Detect which cell encompasses the target text, then output its [X, Y] center coordinate. 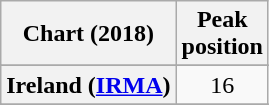
16 [222, 85]
Peak position [222, 34]
Chart (2018) [88, 34]
Ireland (IRMA) [88, 85]
